Scan for the cell matching the given text and deliver its [x, y] coordinate at center. 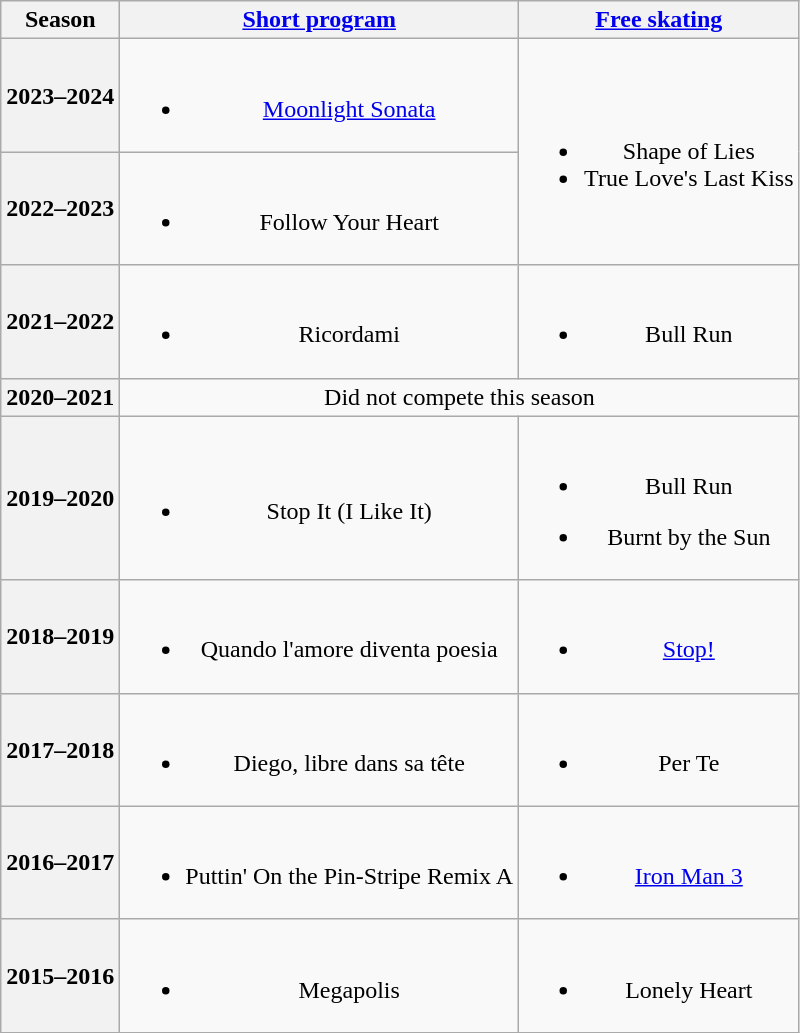
Puttin' On the Pin-Stripe Remix A [320, 862]
Iron Man 3 [659, 862]
Free skating [659, 20]
Moonlight Sonata [320, 96]
Per Te [659, 750]
2021–2022 [60, 322]
Did not compete this season [460, 397]
Bull Run [659, 322]
Stop! [659, 636]
2020–2021 [60, 397]
Short program [320, 20]
Ricordami [320, 322]
Bull Run Burnt by the Sun [659, 498]
2016–2017 [60, 862]
Quando l'amore diventa poesia [320, 636]
2017–2018 [60, 750]
2023–2024 [60, 96]
2022–2023 [60, 208]
Shape of LiesTrue Love's Last Kiss [659, 152]
2015–2016 [60, 976]
2019–2020 [60, 498]
Follow Your Heart [320, 208]
Megapolis [320, 976]
Diego, libre dans sa tête [320, 750]
2018–2019 [60, 636]
Stop It (I Like It) [320, 498]
Lonely Heart [659, 976]
Season [60, 20]
